Return (x, y) of the center of cell containing provided text 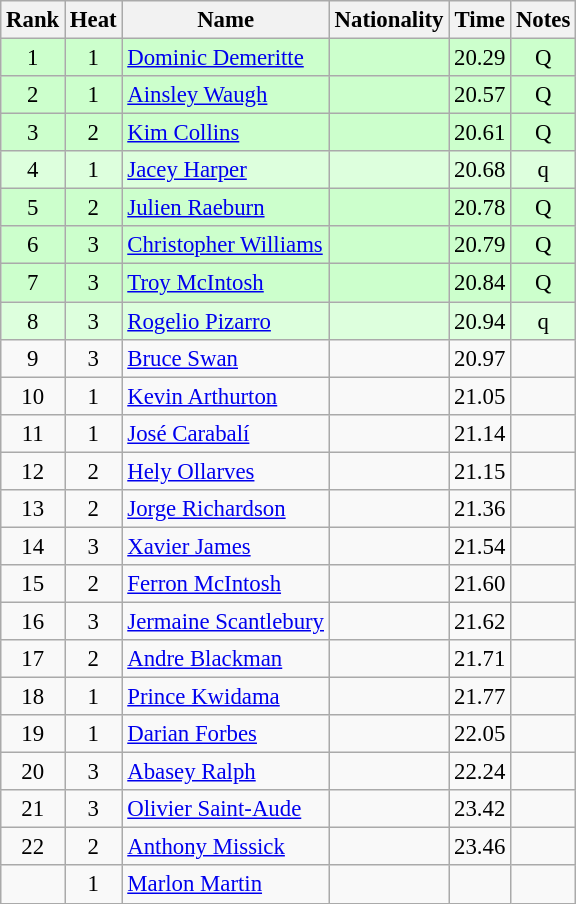
14 (33, 546)
Time (480, 20)
Dominic Demeritte (226, 58)
8 (33, 321)
9 (33, 358)
Kevin Arthurton (226, 396)
21.54 (480, 546)
22 (33, 847)
15 (33, 584)
22.05 (480, 734)
Nationality (388, 20)
21.36 (480, 509)
23.42 (480, 809)
Ainsley Waugh (226, 95)
Anthony Missick (226, 847)
Jacey Harper (226, 170)
Troy McIntosh (226, 283)
13 (33, 509)
17 (33, 659)
José Carabalí (226, 433)
20.79 (480, 245)
20.29 (480, 58)
21.14 (480, 433)
22.24 (480, 772)
21.71 (480, 659)
20.97 (480, 358)
20.57 (480, 95)
21.77 (480, 697)
Notes (544, 20)
5 (33, 208)
20 (33, 772)
12 (33, 471)
Rank (33, 20)
19 (33, 734)
18 (33, 697)
Andre Blackman (226, 659)
Abasey Ralph (226, 772)
Heat (94, 20)
Julien Raeburn (226, 208)
20.84 (480, 283)
Olivier Saint-Aude (226, 809)
Kim Collins (226, 133)
Jermaine Scantlebury (226, 621)
Jorge Richardson (226, 509)
20.68 (480, 170)
Rogelio Pizarro (226, 321)
Darian Forbes (226, 734)
21.15 (480, 471)
20.61 (480, 133)
10 (33, 396)
Marlon Martin (226, 885)
21 (33, 809)
Christopher Williams (226, 245)
20.94 (480, 321)
21.05 (480, 396)
20.78 (480, 208)
21.62 (480, 621)
Xavier James (226, 546)
Name (226, 20)
23.46 (480, 847)
Bruce Swan (226, 358)
11 (33, 433)
21.60 (480, 584)
7 (33, 283)
16 (33, 621)
Ferron McIntosh (226, 584)
Prince Kwidama (226, 697)
Hely Ollarves (226, 471)
6 (33, 245)
4 (33, 170)
